Output the [X, Y] coordinate of the center of the cell containing the given text.  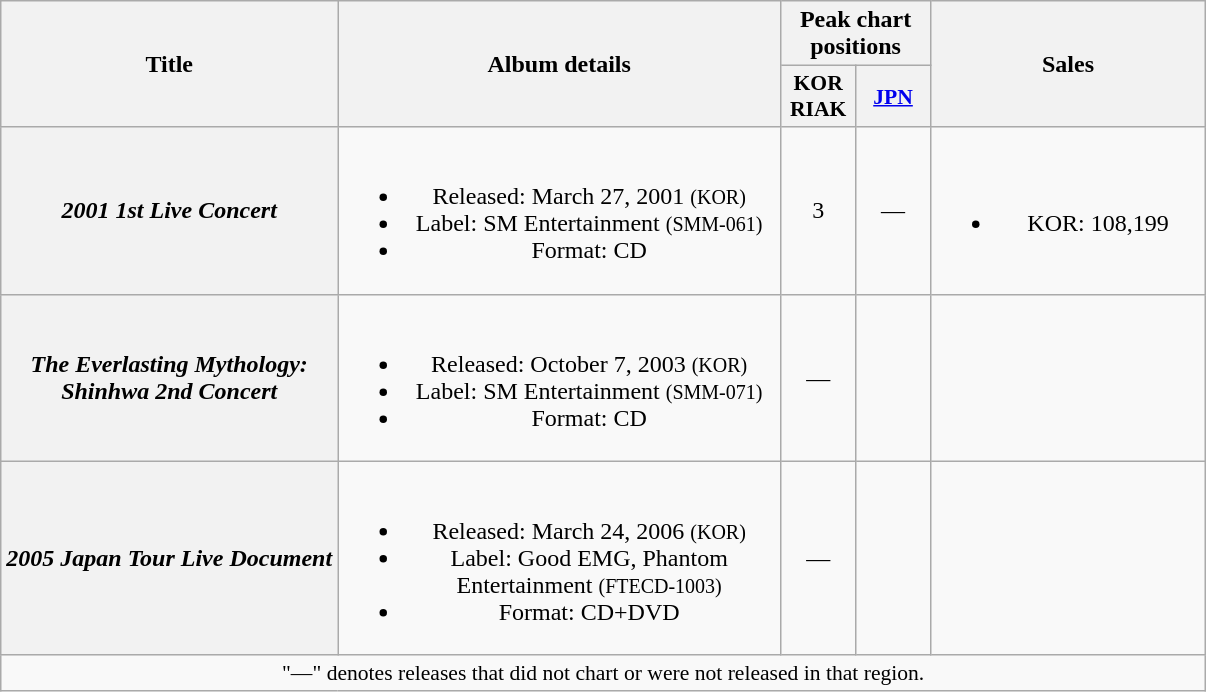
Sales [1068, 64]
"—" denotes releases that did not chart or were not released in that region. [604, 673]
2005 Japan Tour Live Document [170, 558]
JPN [894, 96]
Title [170, 64]
Peak chart positions [856, 34]
Released: March 24, 2006 (KOR)Label: Good EMG, Phantom Entertainment (FTECD-1003)Format: CD+DVD [560, 558]
2001 1st Live Concert [170, 210]
Released: October 7, 2003 (KOR)Label: SM Entertainment (SMM-071)Format: CD [560, 378]
KOR: 108,199 [1068, 210]
KOR RIAK [818, 96]
The Everlasting Mythology:Shinhwa 2nd Concert [170, 378]
3 [818, 210]
Album details [560, 64]
Released: March 27, 2001 (KOR)Label: SM Entertainment (SMM-061)Format: CD [560, 210]
